Identify which cell holds the provided text, then report its (X, Y) central coordinate. 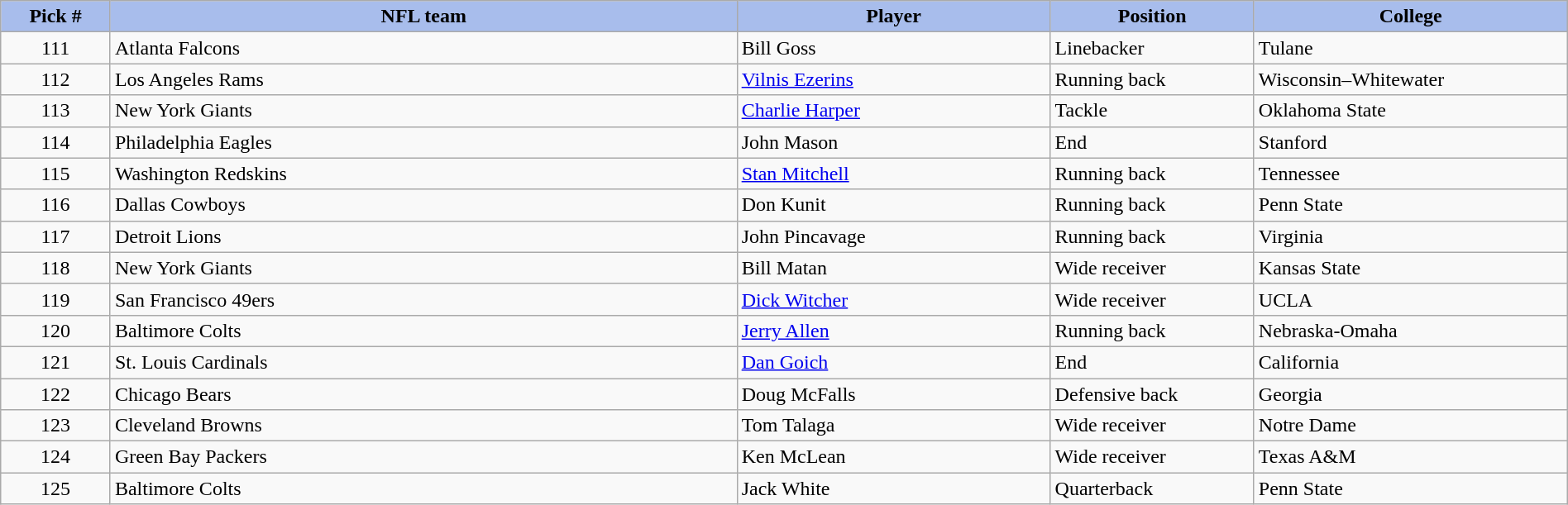
125 (56, 488)
Los Angeles Rams (423, 79)
Stan Mitchell (893, 174)
Jerry Allen (893, 331)
115 (56, 174)
Dallas Cowboys (423, 205)
Texas A&M (1411, 457)
St. Louis Cardinals (423, 362)
Wisconsin–Whitewater (1411, 79)
Pick # (56, 17)
121 (56, 362)
117 (56, 236)
UCLA (1411, 299)
John Mason (893, 142)
Bill Matan (893, 268)
122 (56, 394)
Player (893, 17)
Washington Redskins (423, 174)
Dick Witcher (893, 299)
Doug McFalls (893, 394)
John Pincavage (893, 236)
123 (56, 426)
Detroit Lions (423, 236)
Don Kunit (893, 205)
California (1411, 362)
Tennessee (1411, 174)
Defensive back (1152, 394)
Vilnis Ezerins (893, 79)
Bill Goss (893, 48)
Kansas State (1411, 268)
Chicago Bears (423, 394)
Ken McLean (893, 457)
Tulane (1411, 48)
112 (56, 79)
Dan Goich (893, 362)
Georgia (1411, 394)
Stanford (1411, 142)
Position (1152, 17)
Charlie Harper (893, 111)
Tackle (1152, 111)
NFL team (423, 17)
Nebraska-Omaha (1411, 331)
119 (56, 299)
Oklahoma State (1411, 111)
College (1411, 17)
111 (56, 48)
Atlanta Falcons (423, 48)
Virginia (1411, 236)
118 (56, 268)
San Francisco 49ers (423, 299)
124 (56, 457)
116 (56, 205)
Tom Talaga (893, 426)
Cleveland Browns (423, 426)
114 (56, 142)
Quarterback (1152, 488)
Green Bay Packers (423, 457)
120 (56, 331)
Philadelphia Eagles (423, 142)
Jack White (893, 488)
Linebacker (1152, 48)
113 (56, 111)
Notre Dame (1411, 426)
